From the cell containing the given text, extract its center point as [x, y] coordinate. 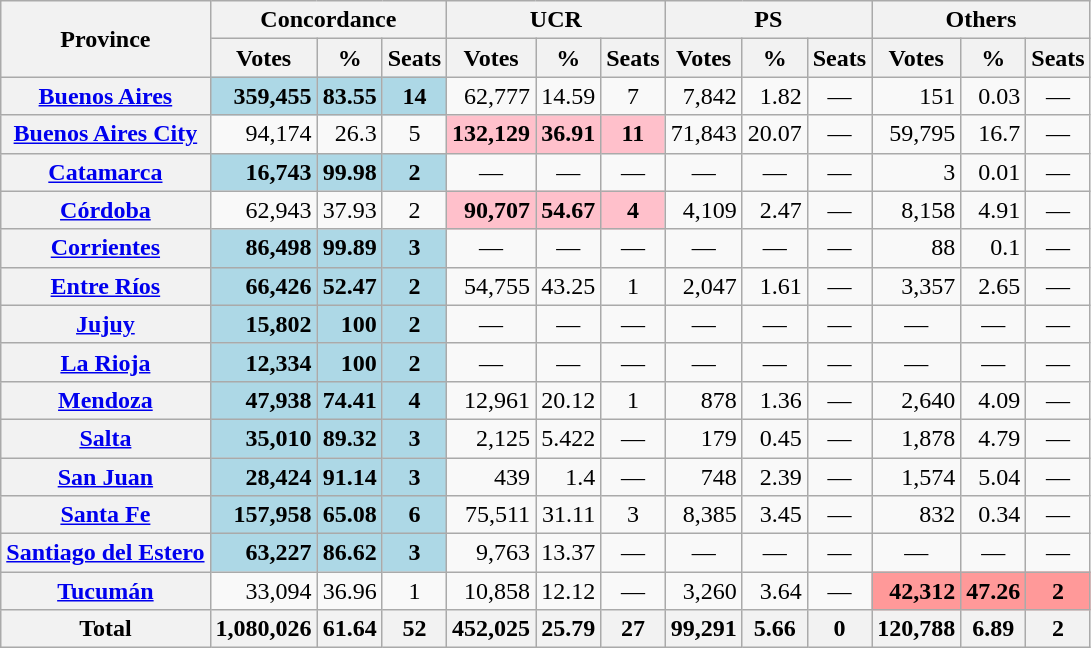
83.55 [350, 96]
Corrientes [106, 248]
157,958 [264, 515]
20.07 [774, 134]
99.89 [350, 248]
31.11 [568, 515]
0.03 [994, 96]
99,291 [704, 629]
878 [704, 400]
3,357 [916, 286]
59,795 [916, 134]
0.01 [994, 172]
99.98 [350, 172]
0.1 [994, 248]
1,080,026 [264, 629]
2,640 [916, 400]
1,574 [916, 477]
Mendoza [106, 400]
66,426 [264, 286]
6 [414, 515]
86,498 [264, 248]
Total [106, 629]
35,010 [264, 438]
Santiago del Estero [106, 553]
36.96 [350, 591]
5 [414, 134]
748 [704, 477]
36.91 [568, 134]
71,843 [704, 134]
6.89 [994, 629]
452,025 [492, 629]
4.09 [994, 400]
89.32 [350, 438]
65.08 [350, 515]
91.14 [350, 477]
8,158 [916, 210]
0 [839, 629]
42,312 [916, 591]
Catamarca [106, 172]
61.64 [350, 629]
0.34 [994, 515]
Jujuy [106, 324]
54,755 [492, 286]
16.7 [994, 134]
La Rioja [106, 362]
13.37 [568, 553]
UCR [556, 20]
Entre Ríos [106, 286]
Buenos Aires [106, 96]
88 [916, 248]
3.45 [774, 515]
14 [414, 96]
179 [704, 438]
Salta [106, 438]
1.82 [774, 96]
26.3 [350, 134]
PS [768, 20]
20.12 [568, 400]
1,878 [916, 438]
52 [414, 629]
9,763 [492, 553]
Tucumán [106, 591]
San Juan [106, 477]
151 [916, 96]
47.26 [994, 591]
90,707 [492, 210]
4.79 [994, 438]
1.36 [774, 400]
1.61 [774, 286]
832 [916, 515]
Buenos Aires City [106, 134]
1.4 [568, 477]
4.91 [994, 210]
37.93 [350, 210]
16,743 [264, 172]
14.59 [568, 96]
33,094 [264, 591]
12,961 [492, 400]
94,174 [264, 134]
2.65 [994, 286]
74.41 [350, 400]
0.45 [774, 438]
Province [106, 39]
7,842 [704, 96]
5.66 [774, 629]
2,047 [704, 286]
Others [982, 20]
43.25 [568, 286]
63,227 [264, 553]
5.422 [568, 438]
15,802 [264, 324]
7 [633, 96]
2.47 [774, 210]
2,125 [492, 438]
62,777 [492, 96]
75,511 [492, 515]
2.39 [774, 477]
Córdoba [106, 210]
8,385 [704, 515]
86.62 [350, 553]
27 [633, 629]
3,260 [704, 591]
4,109 [704, 210]
62,943 [264, 210]
Concordance [328, 20]
11 [633, 134]
10,858 [492, 591]
28,424 [264, 477]
54.67 [568, 210]
25.79 [568, 629]
52.47 [350, 286]
5.04 [994, 477]
12.12 [568, 591]
12,334 [264, 362]
359,455 [264, 96]
Santa Fe [106, 515]
3.64 [774, 591]
132,129 [492, 134]
439 [492, 477]
47,938 [264, 400]
120,788 [916, 629]
